Find where the given text appears and provide that cell's center as (x, y) coordinate. 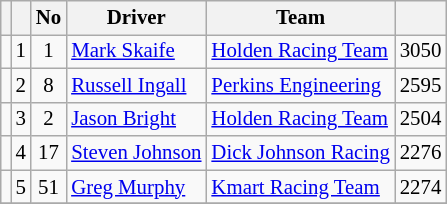
5 (21, 187)
Team (300, 18)
2504 (421, 119)
17 (48, 153)
Jason Bright (136, 119)
2274 (421, 187)
Perkins Engineering (300, 85)
4 (21, 153)
Greg Murphy (136, 187)
Russell Ingall (136, 85)
No (48, 18)
51 (48, 187)
Dick Johnson Racing (300, 153)
3 (21, 119)
2595 (421, 85)
3050 (421, 51)
2276 (421, 153)
Steven Johnson (136, 153)
Driver (136, 18)
8 (48, 85)
Mark Skaife (136, 51)
Kmart Racing Team (300, 187)
